Search for the cell housing the specified text and yield its (X, Y) center coordinate. 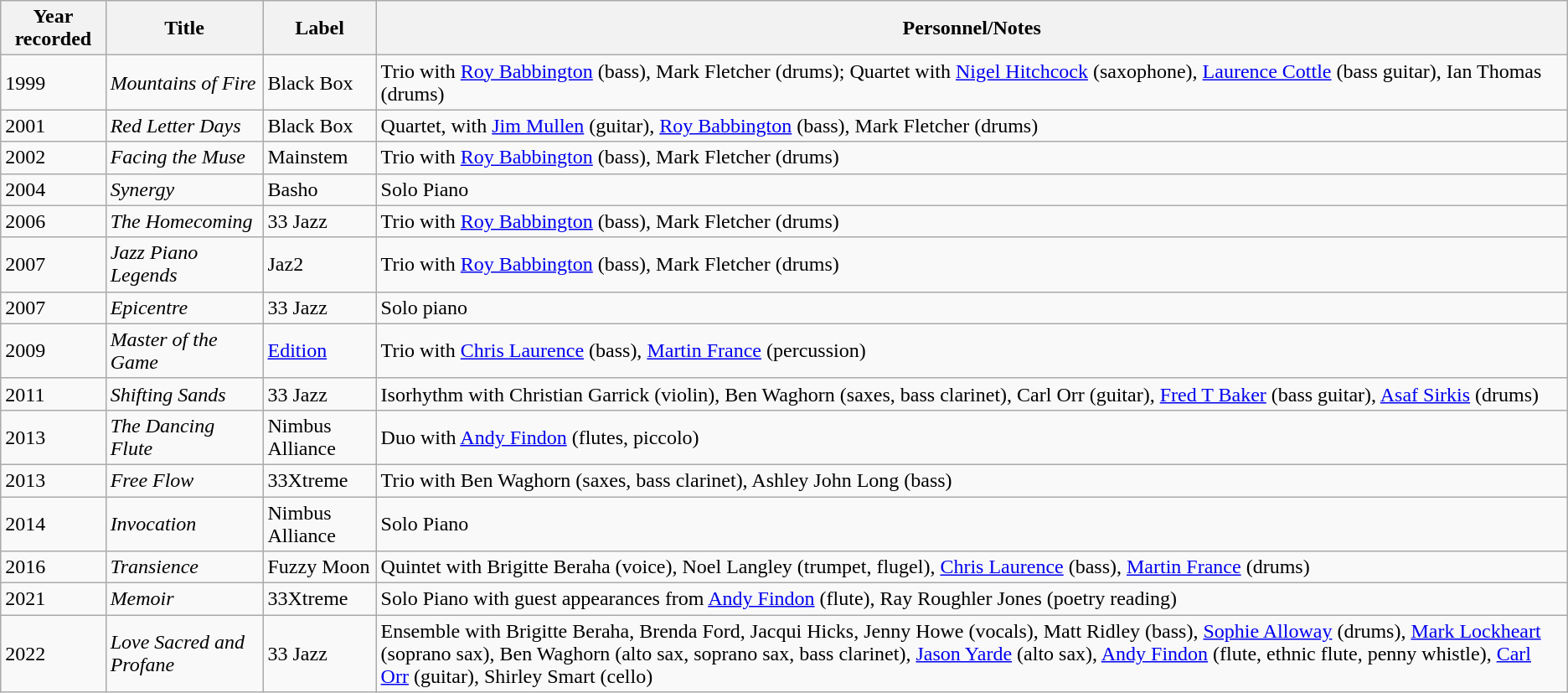
Solo piano (972, 308)
Transience (184, 567)
Personnel/Notes (972, 28)
Year recorded (54, 28)
2014 (54, 523)
Quintet with Brigitte Beraha (voice), Noel Langley (trumpet, flugel), Chris Laurence (bass), Martin France (drums) (972, 567)
Synergy (184, 189)
Trio with Chris Laurence (bass), Martin France (percussion) (972, 350)
Facing the Muse (184, 158)
Free Flow (184, 480)
2006 (54, 221)
The Dancing Flute (184, 437)
Edition (320, 350)
Label (320, 28)
2002 (54, 158)
Quartet, with Jim Mullen (guitar), Roy Babbington (bass), Mark Fletcher (drums) (972, 126)
Red Letter Days (184, 126)
Mountains of Fire (184, 82)
Trio with Roy Babbington (bass), Mark Fletcher (drums); Quartet with Nigel Hitchcock (saxophone), Laurence Cottle (bass guitar), Ian Thomas (drums) (972, 82)
2016 (54, 567)
Basho (320, 189)
2009 (54, 350)
2022 (54, 654)
Title (184, 28)
2004 (54, 189)
Epicentre (184, 308)
2001 (54, 126)
1999 (54, 82)
Invocation (184, 523)
Trio with Ben Waghorn (saxes, bass clarinet), Ashley John Long (bass) (972, 480)
The Homecoming (184, 221)
Isorhythm with Christian Garrick (violin), Ben Waghorn (saxes, bass clarinet), Carl Orr (guitar), Fred T Baker (bass guitar), Asaf Sirkis (drums) (972, 394)
Mainstem (320, 158)
2021 (54, 599)
Shifting Sands (184, 394)
Jaz2 (320, 265)
Jazz Piano Legends (184, 265)
2011 (54, 394)
Duo with Andy Findon (flutes, piccolo) (972, 437)
Love Sacred and Profane (184, 654)
Fuzzy Moon (320, 567)
Master of the Game (184, 350)
Solo Piano with guest appearances from Andy Findon (flute), Ray Roughler Jones (poetry reading) (972, 599)
Memoir (184, 599)
